Extract the (x, y) coordinate from the center of the cell holding the provided text.  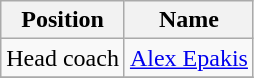
Position (63, 20)
Name (188, 20)
Alex Epakis (188, 58)
Head coach (63, 58)
